Output the (X, Y) coordinate of the center of the cell containing the given text.  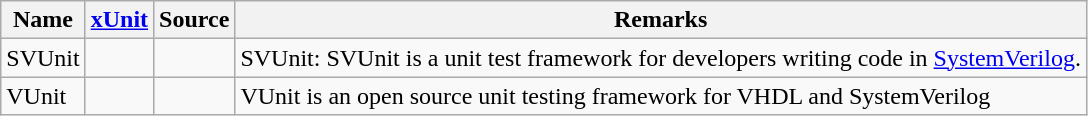
xUnit (119, 20)
Name (43, 20)
VUnit is an open source unit testing framework for VHDL and SystemVerilog (661, 96)
Source (194, 20)
SVUnit: SVUnit is a unit test framework for developers writing code in SystemVerilog. (661, 58)
SVUnit (43, 58)
VUnit (43, 96)
Remarks (661, 20)
